Provide the [x, y] coordinate of the cell's center where the given text is located.  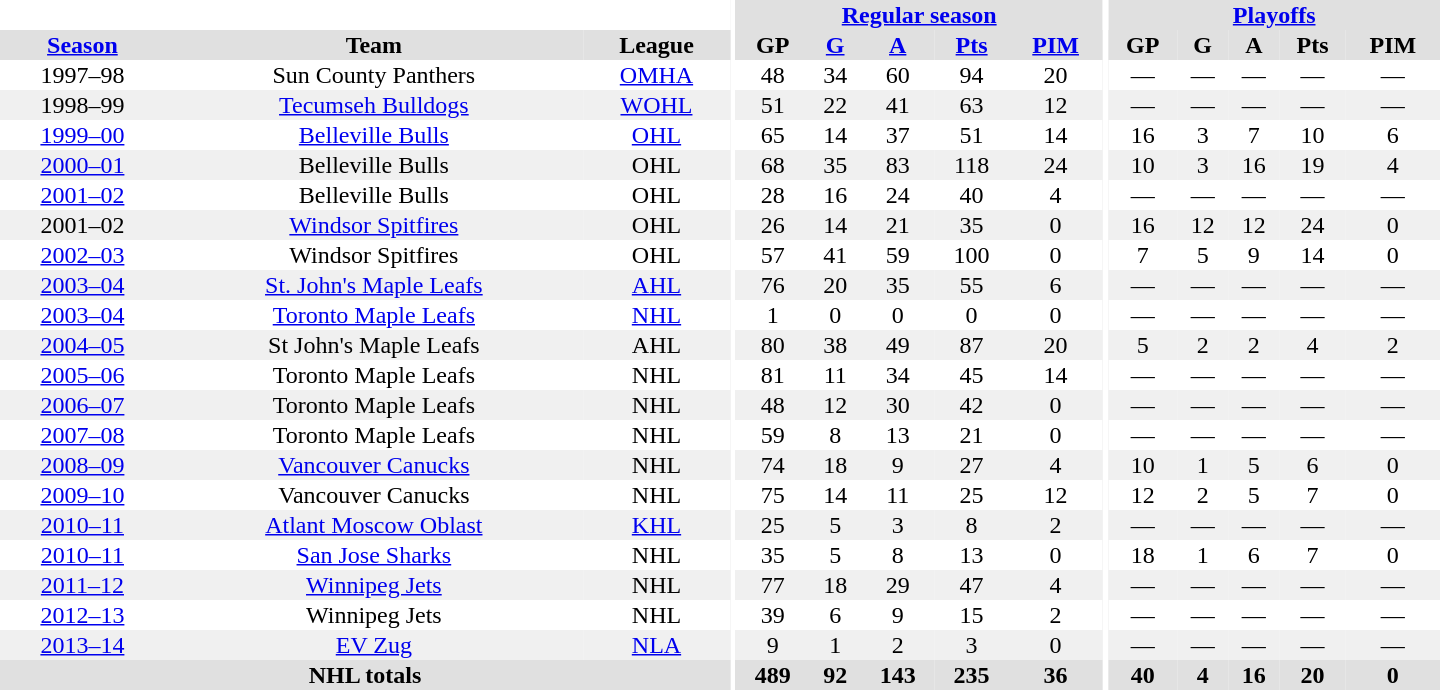
Tecumseh Bulldogs [374, 105]
League [656, 45]
2011–12 [82, 585]
2009–10 [82, 495]
100 [972, 255]
NLA [656, 645]
118 [972, 165]
27 [972, 465]
55 [972, 285]
45 [972, 375]
65 [773, 135]
St. John's Maple Leafs [374, 285]
42 [972, 405]
KHL [656, 525]
2013–14 [82, 645]
WOHL [656, 105]
49 [898, 345]
94 [972, 75]
28 [773, 195]
235 [972, 675]
Atlant Moscow Oblast [374, 525]
1998–99 [82, 105]
68 [773, 165]
489 [773, 675]
2012–13 [82, 615]
36 [1056, 675]
OMHA [656, 75]
26 [773, 225]
83 [898, 165]
2004–05 [82, 345]
80 [773, 345]
2007–08 [82, 435]
Team [374, 45]
Season [82, 45]
19 [1312, 165]
EV Zug [374, 645]
143 [898, 675]
37 [898, 135]
76 [773, 285]
30 [898, 405]
81 [773, 375]
57 [773, 255]
38 [836, 345]
2002–03 [82, 255]
2005–06 [82, 375]
St John's Maple Leafs [374, 345]
87 [972, 345]
1999–00 [82, 135]
2006–07 [82, 405]
77 [773, 585]
1997–98 [82, 75]
15 [972, 615]
75 [773, 495]
22 [836, 105]
74 [773, 465]
63 [972, 105]
NHL totals [365, 675]
47 [972, 585]
2000–01 [82, 165]
29 [898, 585]
39 [773, 615]
Sun County Panthers [374, 75]
2008–09 [82, 465]
San Jose Sharks [374, 555]
92 [836, 675]
60 [898, 75]
Regular season [920, 15]
Playoffs [1274, 15]
